Search for the cell housing the specified text and yield its (x, y) center coordinate. 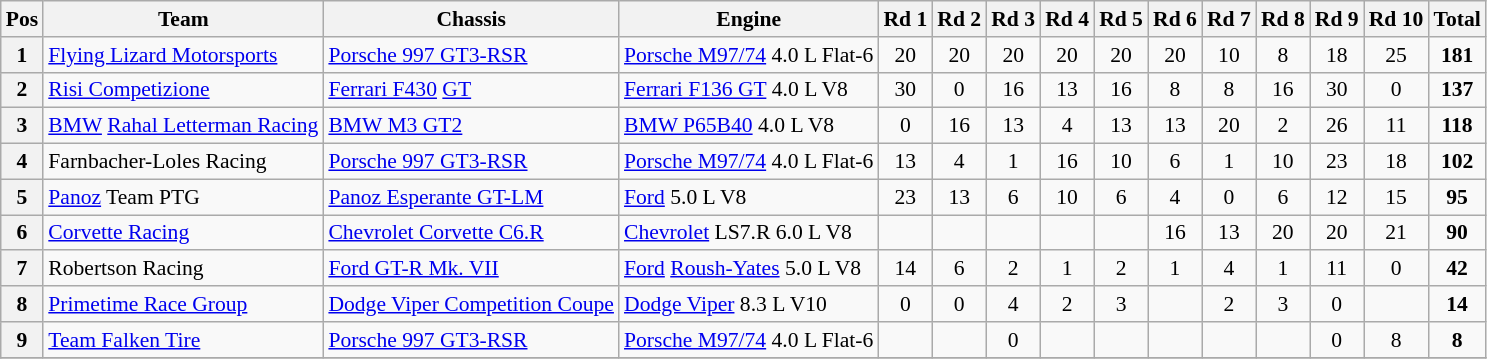
Rd 4 (1067, 19)
Team (183, 19)
Corvette Racing (183, 233)
Rd 10 (1396, 19)
BMW M3 GT2 (471, 126)
Panoz Esperante GT-LM (471, 197)
15 (1396, 197)
7 (22, 269)
Team Falken Tire (183, 340)
5 (22, 197)
Pos (22, 19)
137 (1456, 90)
118 (1456, 126)
Ford Roush-Yates 5.0 L V8 (748, 269)
181 (1456, 55)
Rd 2 (959, 19)
Rd 5 (1121, 19)
Ford GT-R Mk. VII (471, 269)
Ford 5.0 L V8 (748, 197)
26 (1337, 126)
Rd 6 (1175, 19)
Farnbacher-Loles Racing (183, 162)
42 (1456, 269)
Dodge Viper Competition Coupe (471, 304)
Ferrari F430 GT (471, 90)
90 (1456, 233)
Ferrari F136 GT 4.0 L V8 (748, 90)
Rd 8 (1283, 19)
12 (1337, 197)
BMW Rahal Letterman Racing (183, 126)
BMW P65B40 4.0 L V8 (748, 126)
102 (1456, 162)
Dodge Viper 8.3 L V10 (748, 304)
25 (1396, 55)
Engine (748, 19)
Rd 9 (1337, 19)
Rd 7 (1229, 19)
Rd 3 (1013, 19)
21 (1396, 233)
Panoz Team PTG (183, 197)
Robertson Racing (183, 269)
Total (1456, 19)
Flying Lizard Motorsports (183, 55)
Chassis (471, 19)
95 (1456, 197)
Chevrolet Corvette C6.R (471, 233)
9 (22, 340)
Risi Competizione (183, 90)
Chevrolet LS7.R 6.0 L V8 (748, 233)
Primetime Race Group (183, 304)
Rd 1 (905, 19)
